Provide the (X, Y) coordinate of the cell's center where the given text is located.  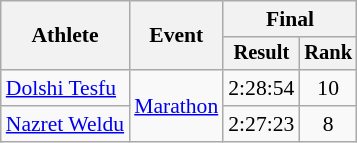
Athlete (65, 36)
2:27:23 (261, 124)
Event (176, 36)
Nazret Weldu (65, 124)
Marathon (176, 106)
Rank (328, 54)
8 (328, 124)
Final (290, 19)
Dolshi Tesfu (65, 88)
10 (328, 88)
Result (261, 54)
2:28:54 (261, 88)
